Detect which cell encompasses the target text, then output its [x, y] center coordinate. 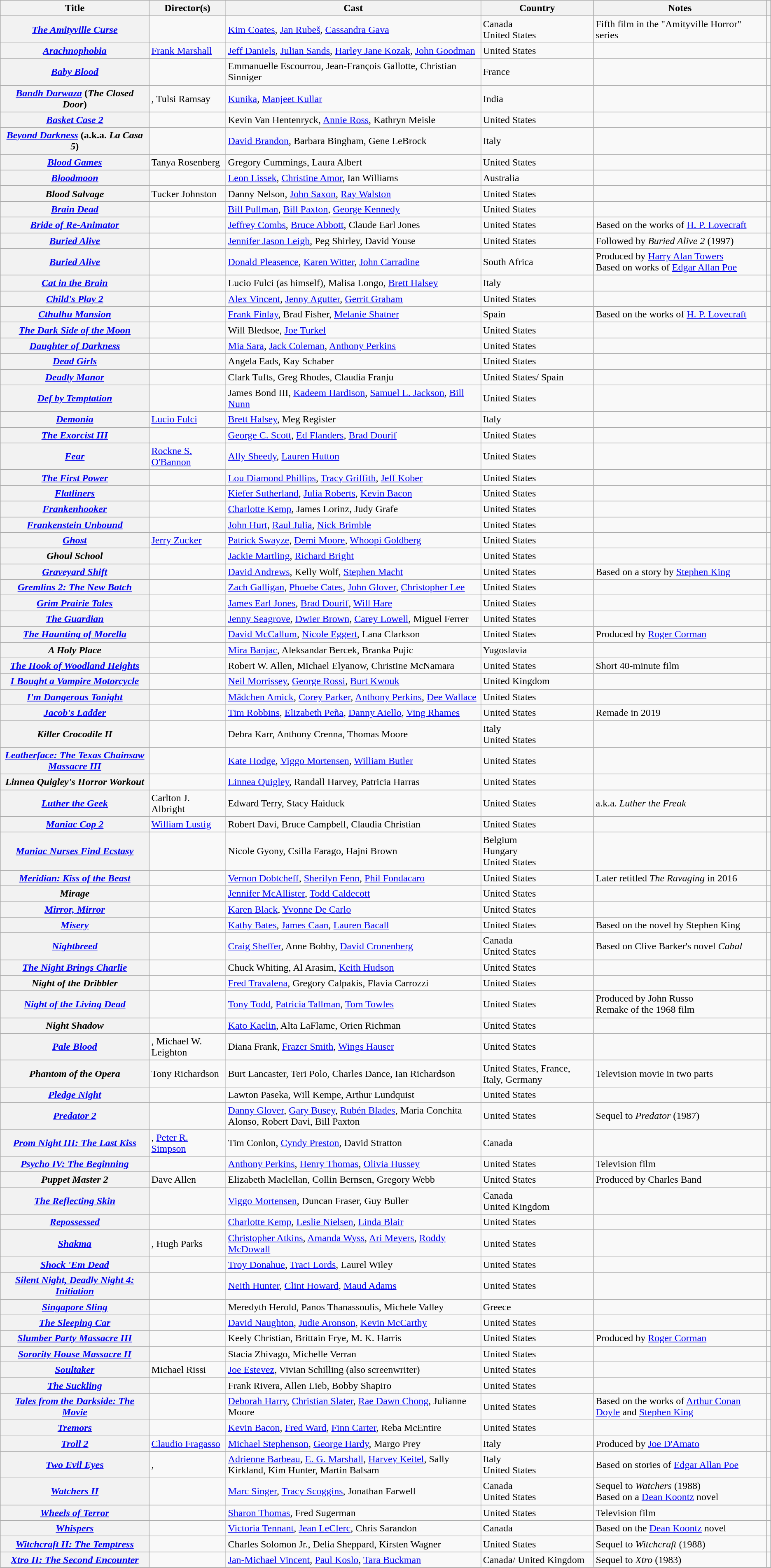
Tanya Rosenberg [187, 162]
I'm Dangerous Tonight [75, 697]
Stacia Zhivago, Michelle Verran [353, 1354]
Meridian: Kiss of the Beast [75, 878]
Predator 2 [75, 1116]
Maniac Cop 2 [75, 825]
Title [75, 8]
Nicole Gyony, Csilla Farago, Hajni Brown [353, 851]
Phantom of the Opera [75, 1074]
Mädchen Amick, Corey Parker, Anthony Perkins, Dee Wallace [353, 697]
Fifth film in the "Amityville Horror" series [680, 30]
Sequel to Watchers (1988) Based on a Dean Koontz novel [680, 1492]
Frankenhooker [75, 509]
Psycho IV: The Beginning [75, 1164]
India [537, 99]
Witchcraft II: The Temptress [75, 1544]
, Peter R. Simpson [187, 1143]
Tremors [75, 1428]
Debra Karr, Anthony Crenna, Thomas Moore [353, 734]
Kiefer Sutherland, Julia Roberts, Kevin Bacon [353, 493]
Patrick Swayze, Demi Moore, Whoopi Goldberg [353, 541]
Bill Pullman, Bill Paxton, George Kennedy [353, 209]
Soultaker [75, 1370]
Victoria Tennant, Jean LeClerc, Chris Sarandon [353, 1528]
Frank Rivera, Allen Lieb, Bobby Shapiro [353, 1385]
Singapore Sling [75, 1307]
The Suckling [75, 1385]
Ghost [75, 541]
Shakma [75, 1243]
Donald Pleasence, Karen Witter, John Carradine [353, 262]
Claudio Fragasso [187, 1444]
Meredyth Herold, Panos Thanassoulis, Michele Valley [353, 1307]
Jan-Michael Vincent, Paul Koslo, Tara Buckman [353, 1560]
Gremlins 2: The New Batch [75, 587]
Director(s) [187, 8]
Cast [353, 8]
Kathy Bates, James Caan, Lauren Bacall [353, 925]
Fear [75, 456]
Zach Galligan, Phoebe Cates, John Glover, Christopher Lee [353, 587]
Based on the Dean Koontz novel [680, 1528]
Elizabeth Maclellan, Collin Bernsen, Gregory Webb [353, 1180]
Based on stories of Edgar Allan Poe [680, 1465]
Graveyard Shift [75, 572]
Deadly Manor [75, 377]
Troll 2 [75, 1444]
Arachnophobia [75, 51]
Followed by Buried Alive 2 (1997) [680, 241]
Flatliners [75, 493]
Produced by John RussoRemake of the 1968 film [680, 1004]
Tony Todd, Patricia Tallman, Tom Towles [353, 1004]
Based on the works of Arthur Conan Doyle and Stephen King [680, 1406]
Based on the novel by Stephen King [680, 925]
Lucio Fulci [187, 419]
Based on a story by Stephen King [680, 572]
The Reflecting Skin [75, 1201]
Viggo Mortensen, Duncan Fraser, Guy Buller [353, 1201]
Mia Sara, Jack Coleman, Anthony Perkins [353, 346]
I Bought a Vampire Motorcycle [75, 681]
Whispers [75, 1528]
Demonia [75, 419]
a.k.a. Luther the Freak [680, 803]
Danny Glover, Gary Busey, Rubén Blades, Maria Conchita Alonso, Robert Davi, Bill Paxton [353, 1116]
Frank Finlay, Brad Fisher, Melanie Shatner [353, 315]
Jacob's Ladder [75, 713]
Jeff Daniels, Julian Sands, Harley Jane Kozak, John Goodman [353, 51]
Alex Vincent, Jenny Agutter, Gerrit Graham [353, 299]
Spain [537, 315]
Michael Rissi [187, 1370]
Produced by Joe D'Amato [680, 1444]
Short 40-minute film [680, 666]
Linnea Quigley's Horror Workout [75, 782]
David Brandon, Barbara Bingham, Gene LeBrock [353, 141]
Tim Conlon, Cyndy Preston, David Stratton [353, 1143]
Country [537, 8]
William Lustig [187, 825]
Sharon Thomas, Fred Sugerman [353, 1513]
The First Power [75, 478]
Danny Nelson, John Saxon, Ray Walston [353, 193]
Leon Lissek, Christine Amor, Ian Williams [353, 178]
Neith Hunter, Clint Howard, Maud Adams [353, 1286]
Burt Lancaster, Teri Polo, Charles Dance, Ian Richardson [353, 1074]
Kim Coates, Jan Rubeš, Cassandra Gava [353, 30]
Mirror, Mirror [75, 909]
Nightbreed [75, 946]
The Night Brings Charlie [75, 967]
, Hugh Parks [187, 1243]
Jennifer McAllister, Todd Caldecott [353, 894]
Two Evil Eyes [75, 1465]
Jennifer Jason Leigh, Peg Shirley, David Youse [353, 241]
The Guardian [75, 619]
Lawton Paseka, Will Kempe, Arthur Lundquist [353, 1095]
Daughter of Darkness [75, 346]
Carlton J. Albright [187, 803]
Charlotte Kemp, Leslie Nielsen, Linda Blair [353, 1222]
Sorority House Massacre II [75, 1354]
Lou Diamond Phillips, Tracy Griffith, Jeff Kober [353, 478]
Later retitled The Ravaging in 2016 [680, 878]
France [537, 72]
Christopher Atkins, Amanda Wyss, Ari Meyers, Roddy McDowall [353, 1243]
Maniac Nurses Find Ecstasy [75, 851]
Edward Terry, Stacy Haiduck [353, 803]
The Sleeping Car [75, 1323]
Greece [537, 1307]
Lucio Fulci (as himself), Malisa Longo, Brett Halsey [353, 283]
Angela Eads, Kay Schaber [353, 361]
Sequel to Xtro (1983) [680, 1560]
Kevin Bacon, Fred Ward, Finn Carter, Reba McEntire [353, 1428]
Pale Blood [75, 1046]
Frankenstein Unbound [75, 525]
Child's Play 2 [75, 299]
Brett Halsey, Meg Register [353, 419]
BelgiumHungaryUnited States [537, 851]
Kevin Van Hentenryck, Annie Ross, Kathryn Meisle [353, 120]
Jerry Zucker [187, 541]
James Bond III, Kadeem Hardison, Samuel L. Jackson, Bill Nunn [353, 398]
Adrienne Barbeau, E. G. Marshall, Harvey Keitel, Sally Kirkland, Kim Hunter, Martin Balsam [353, 1465]
, Michael W. Leighton [187, 1046]
Tales from the Darkside: The Movie [75, 1406]
James Earl Jones, Brad Dourif, Will Hare [353, 603]
Xtro II: The Second Encounter [75, 1560]
The Hook of Woodland Heights [75, 666]
Blood Salvage [75, 193]
Sequel to Predator (1987) [680, 1116]
Puppet Master 2 [75, 1180]
Leatherface: The Texas Chainsaw Massacre III [75, 761]
Troy Donahue, Traci Lords, Laurel Wiley [353, 1265]
Baby Blood [75, 72]
Craig Sheffer, Anne Bobby, David Cronenberg [353, 946]
Canada/ United Kingdom [537, 1560]
Blood Games [75, 162]
David McCallum, Nicole Eggert, Lana Clarkson [353, 634]
A Holy Place [75, 650]
Killer Crocodile II [75, 734]
Produced by Harry Alan TowersBased on works of Edgar Allan Poe [680, 262]
South Africa [537, 262]
Keely Christian, Brittain Frye, M. K. Harris [353, 1338]
The Haunting of Morella [75, 634]
Neil Morrissey, George Rossi, Burt Kwouk [353, 681]
The Dark Side of the Moon [75, 330]
Mira Banjac, Aleksandar Bercek, Branka Pujic [353, 650]
Bride of Re-Animator [75, 225]
Tim Robbins, Elizabeth Peña, Danny Aiello, Ving Rhames [353, 713]
The Amityville Curse [75, 30]
Jeffrey Combs, Bruce Abbott, Claude Earl Jones [353, 225]
Dave Allen [187, 1180]
Jenny Seagrove, Dwier Brown, Carey Lowell, Miguel Ferrer [353, 619]
Dead Girls [75, 361]
Karen Black, Yvonne De Carlo [353, 909]
Notes [680, 8]
Based on Clive Barker's novel Cabal [680, 946]
United States, France, Italy, Germany [537, 1074]
Misery [75, 925]
Brain Dead [75, 209]
Ghoul School [75, 556]
Luther the Geek [75, 803]
Robert W. Allen, Michael Elyanow, Christine McNamara [353, 666]
Charlotte Kemp, James Lorinz, Judy Grafe [353, 509]
Night of the Living Dead [75, 1004]
Ally Sheedy, Lauren Hutton [353, 456]
Shock 'Em Dead [75, 1265]
Silent Night, Deadly Night 4: Initiation [75, 1286]
Michael Stephenson, George Hardy, Margo Prey [353, 1444]
Joe Estevez, Vivian Schilling (also screenwriter) [353, 1370]
The Exorcist III [75, 435]
Rockne S. O'Bannon [187, 456]
David Andrews, Kelly Wolf, Stephen Macht [353, 572]
Gregory Cummings, Laura Albert [353, 162]
United Kingdom [537, 681]
Beyond Darkness (a.k.a. La Casa 5) [75, 141]
Linnea Quigley, Randall Harvey, Patricia Harras [353, 782]
Cthulhu Mansion [75, 315]
Def by Temptation [75, 398]
Night of the Dribbler [75, 983]
Australia [537, 178]
Chuck Whiting, Al Arasim, Keith Hudson [353, 967]
Fred Travalena, Gregory Calpakis, Flavia Carrozzi [353, 983]
Kato Kaelin, Alta LaFlame, Orien Richman [353, 1025]
Robert Davi, Bruce Campbell, Claudia Christian [353, 825]
Anthony Perkins, Henry Thomas, Olivia Hussey [353, 1164]
Night Shadow [75, 1025]
Mirage [75, 894]
Television movie in two parts [680, 1074]
Wheels of Terror [75, 1513]
Produced by Charles Band [680, 1180]
Sequel to Witchcraft (1988) [680, 1544]
Charles Solomon Jr., Delia Sheppard, Kirsten Wagner [353, 1544]
Jackie Martling, Richard Bright [353, 556]
George C. Scott, Ed Flanders, Brad Dourif [353, 435]
CanadaUnited Kingdom [537, 1201]
Kunika, Manjeet Kullar [353, 99]
, [187, 1465]
, Tulsi Ramsay [187, 99]
Watchers II [75, 1492]
United States/ Spain [537, 377]
Slumber Party Massacre III [75, 1338]
Yugoslavia [537, 650]
Remade in 2019 [680, 713]
Vernon Dobtcheff, Sherilyn Fenn, Phil Fondacaro [353, 878]
Marc Singer, Tracy Scoggins, Jonathan Farwell [353, 1492]
Bloodmoon [75, 178]
Frank Marshall [187, 51]
Diana Frank, Frazer Smith, Wings Hauser [353, 1046]
Cat in the Brain [75, 283]
David Naughton, Judie Aronson, Kevin McCarthy [353, 1323]
Pledge Night [75, 1095]
Bandh Darwaza (The Closed Door) [75, 99]
Clark Tufts, Greg Rhodes, Claudia Franju [353, 377]
Tony Richardson [187, 1074]
John Hurt, Raul Julia, Nick Brimble [353, 525]
Kate Hodge, Viggo Mortensen, William Butler [353, 761]
Emmanuelle Escourrou, Jean-François Gallotte, Christian Sinniger [353, 72]
Tucker Johnston [187, 193]
Grim Prairie Tales [75, 603]
Prom Night III: The Last Kiss [75, 1143]
Repossessed [75, 1222]
Basket Case 2 [75, 120]
Deborah Harry, Christian Slater, Rae Dawn Chong, Julianne Moore [353, 1406]
Will Bledsoe, Joe Turkel [353, 330]
